Output the (x, y) coordinate of the center of the cell containing the given text.  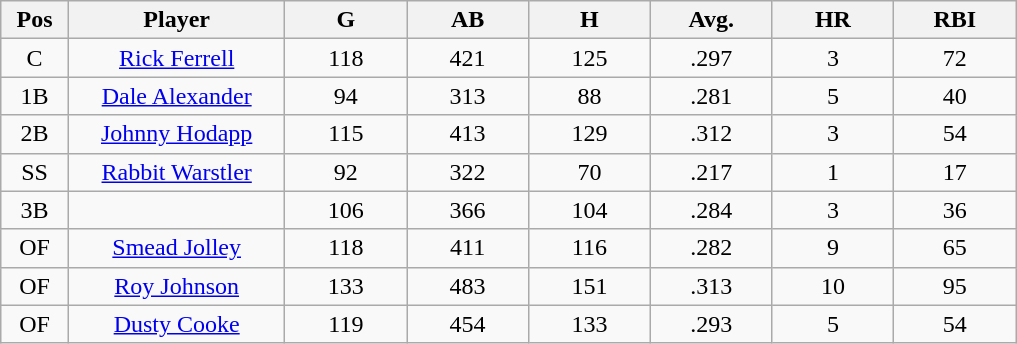
10 (833, 286)
.293 (711, 324)
17 (955, 172)
Avg. (711, 20)
C (35, 58)
.297 (711, 58)
.284 (711, 210)
9 (833, 248)
Player (176, 20)
65 (955, 248)
413 (468, 134)
.312 (711, 134)
Smead Jolley (176, 248)
Dale Alexander (176, 96)
Rabbit Warstler (176, 172)
88 (589, 96)
94 (346, 96)
RBI (955, 20)
2B (35, 134)
36 (955, 210)
129 (589, 134)
151 (589, 286)
95 (955, 286)
.281 (711, 96)
HR (833, 20)
411 (468, 248)
Roy Johnson (176, 286)
322 (468, 172)
421 (468, 58)
125 (589, 58)
3B (35, 210)
.217 (711, 172)
Dusty Cooke (176, 324)
366 (468, 210)
454 (468, 324)
1 (833, 172)
Pos (35, 20)
Johnny Hodapp (176, 134)
.282 (711, 248)
115 (346, 134)
104 (589, 210)
SS (35, 172)
H (589, 20)
116 (589, 248)
70 (589, 172)
106 (346, 210)
.313 (711, 286)
1B (35, 96)
Rick Ferrell (176, 58)
119 (346, 324)
40 (955, 96)
AB (468, 20)
483 (468, 286)
G (346, 20)
92 (346, 172)
72 (955, 58)
313 (468, 96)
